Provide the (X, Y) coordinate of the cell's center where the given text is located.  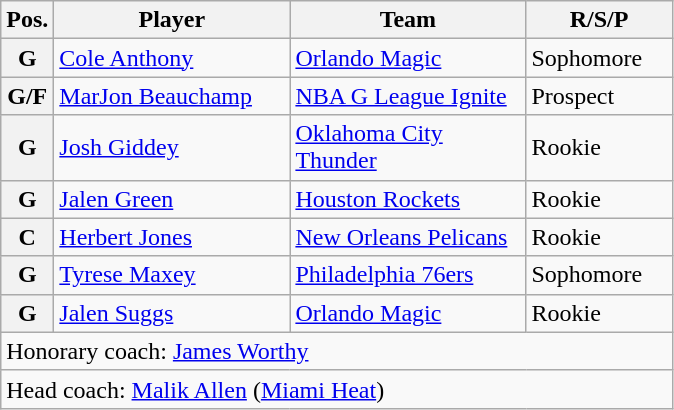
Tyrese Maxey (172, 275)
Pos. (28, 20)
Houston Rockets (408, 199)
Honorary coach: James Worthy (336, 351)
Jalen Green (172, 199)
MarJon Beauchamp (172, 96)
Prospect (599, 96)
Team (408, 20)
G/F (28, 96)
C (28, 237)
Herbert Jones (172, 237)
Jalen Suggs (172, 313)
Josh Giddey (172, 148)
Cole Anthony (172, 58)
Philadelphia 76ers (408, 275)
Head coach: Malik Allen (Miami Heat) (336, 389)
NBA G League Ignite (408, 96)
R/S/P (599, 20)
New Orleans Pelicans (408, 237)
Player (172, 20)
Oklahoma City Thunder (408, 148)
